Find where the given text appears and provide that cell's center as [X, Y] coordinate. 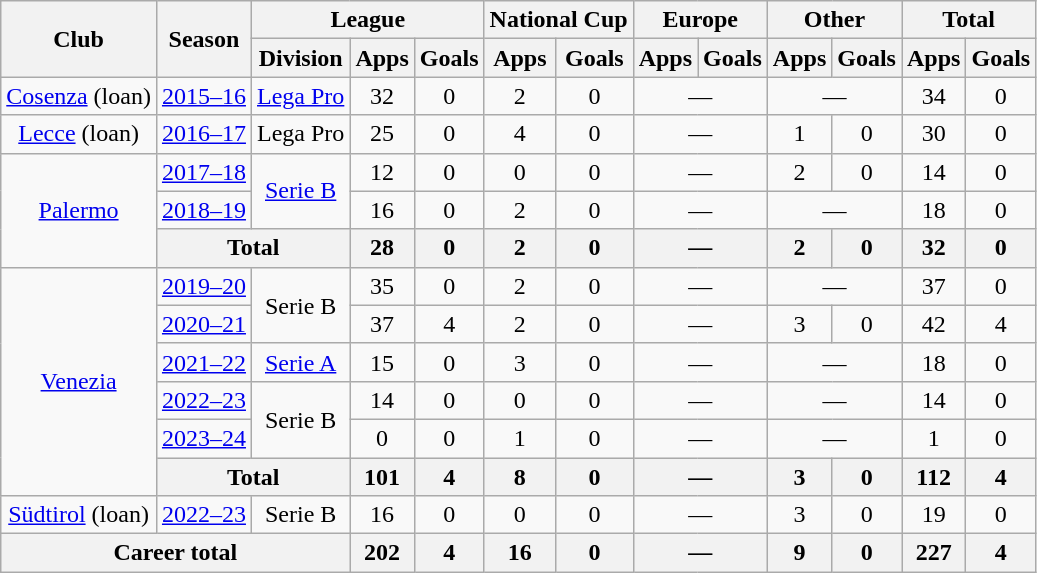
15 [382, 362]
Palermo [79, 210]
Club [79, 39]
9 [799, 553]
2020–21 [204, 324]
2016–17 [204, 134]
35 [382, 286]
112 [934, 477]
227 [934, 553]
Cosenza (loan) [79, 96]
28 [382, 248]
8 [520, 477]
League [368, 20]
Division [300, 58]
2021–22 [204, 362]
30 [934, 134]
34 [934, 96]
2018–19 [204, 210]
Season [204, 39]
Europe [700, 20]
202 [382, 553]
2015–16 [204, 96]
101 [382, 477]
12 [382, 172]
19 [934, 515]
Südtirol (loan) [79, 515]
25 [382, 134]
2017–18 [204, 172]
Lecce (loan) [79, 134]
Venezia [79, 381]
Career total [176, 553]
Other [834, 20]
National Cup [558, 20]
2019–20 [204, 286]
2023–24 [204, 438]
Serie A [300, 362]
42 [934, 324]
